For the text-containing cell, return its midpoint in [X, Y] coordinate format. 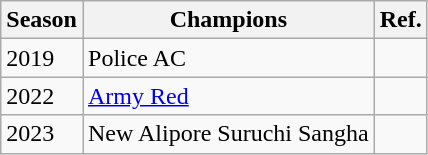
2022 [42, 96]
2019 [42, 58]
Police AC [228, 58]
Champions [228, 20]
Army Red [228, 96]
Season [42, 20]
New Alipore Suruchi Sangha [228, 134]
Ref. [400, 20]
2023 [42, 134]
